Detect which cell encompasses the target text, then output its (x, y) center coordinate. 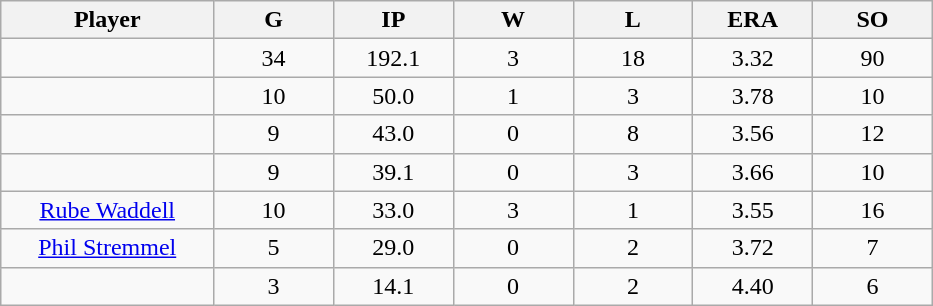
Player (108, 20)
39.1 (393, 172)
14.1 (393, 286)
12 (873, 134)
Rube Waddell (108, 210)
IP (393, 20)
29.0 (393, 248)
4.40 (753, 286)
50.0 (393, 96)
18 (633, 58)
3.32 (753, 58)
192.1 (393, 58)
43.0 (393, 134)
3.72 (753, 248)
8 (633, 134)
G (274, 20)
W (513, 20)
3.55 (753, 210)
Phil Stremmel (108, 248)
6 (873, 286)
SO (873, 20)
L (633, 20)
ERA (753, 20)
7 (873, 248)
3.66 (753, 172)
16 (873, 210)
34 (274, 58)
90 (873, 58)
33.0 (393, 210)
3.56 (753, 134)
5 (274, 248)
3.78 (753, 96)
